Scan for the cell matching the given text and deliver its (x, y) coordinate at center. 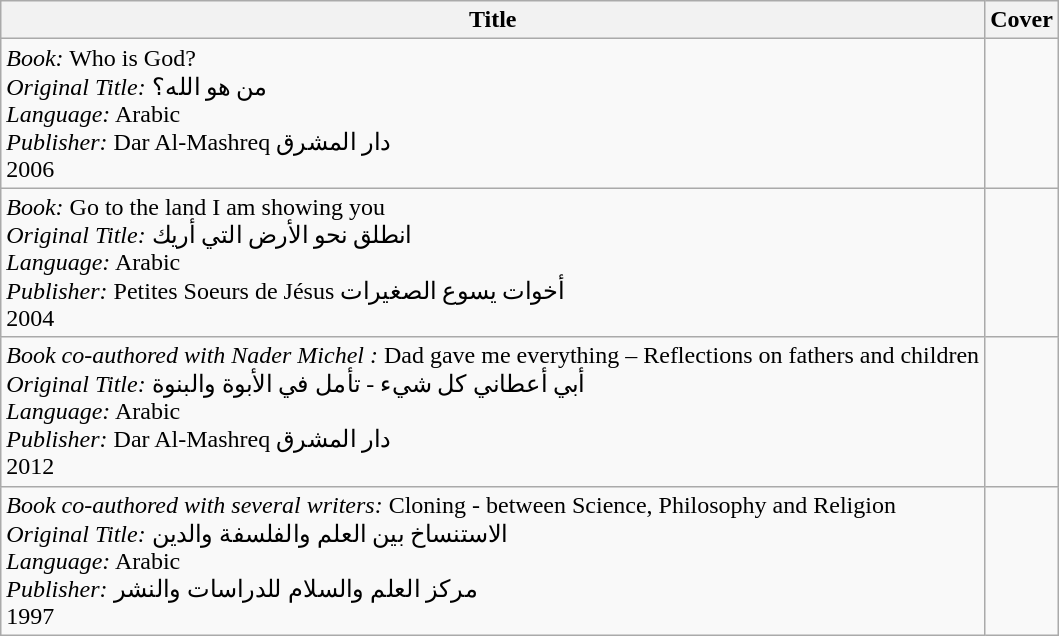
Title (493, 20)
Cover (1022, 20)
Book: Who is God?Original Title: من هو الله؟Language: ArabicPublisher: Dar Al-Mashreq دار المشرق2006 (493, 114)
